Output the [X, Y] coordinate of the center of the cell containing the given text.  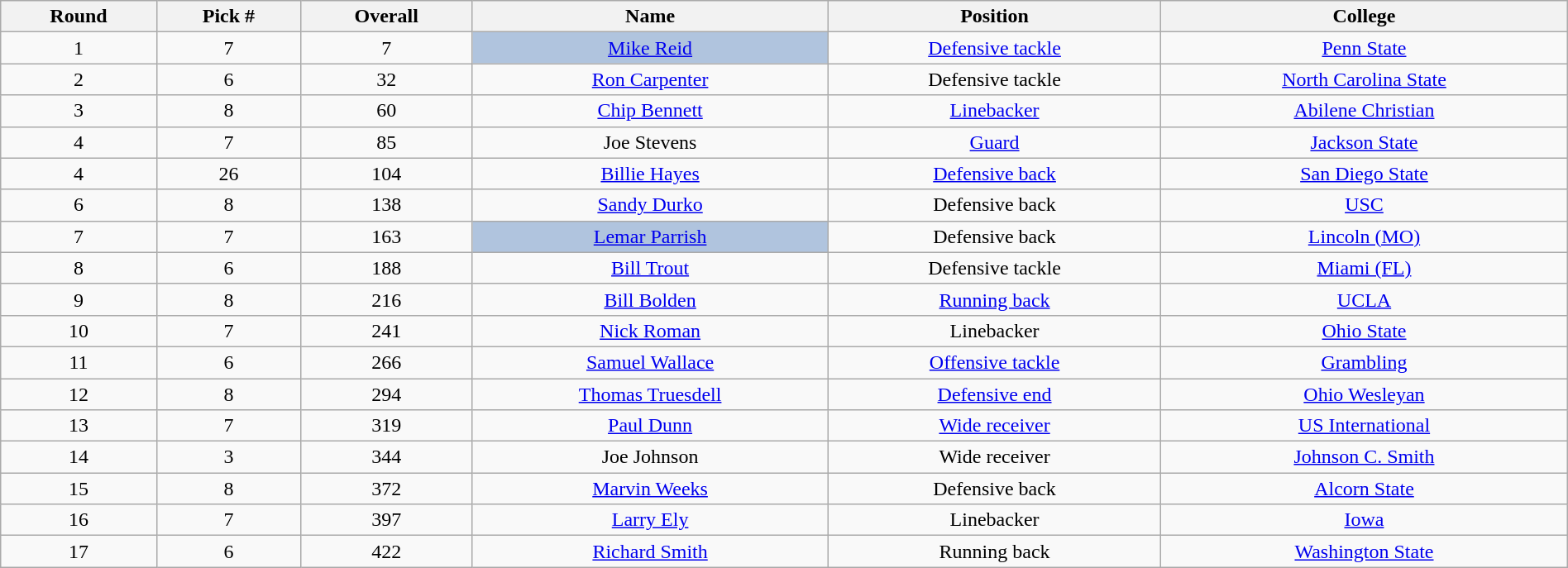
Johnson C. Smith [1365, 457]
11 [79, 362]
Abilene Christian [1365, 111]
San Diego State [1365, 174]
241 [387, 331]
85 [387, 142]
College [1365, 17]
Offensive tackle [994, 362]
26 [228, 174]
Grambling [1365, 362]
13 [79, 426]
216 [387, 299]
Joe Stevens [650, 142]
USC [1365, 205]
266 [387, 362]
Samuel Wallace [650, 362]
32 [387, 79]
Ohio Wesleyan [1365, 394]
Bill Bolden [650, 299]
Miami (FL) [1365, 268]
138 [387, 205]
Name [650, 17]
Thomas Truesdell [650, 394]
10 [79, 331]
344 [387, 457]
Sandy Durko [650, 205]
372 [387, 489]
US International [1365, 426]
Ron Carpenter [650, 79]
397 [387, 520]
Pick # [228, 17]
Round [79, 17]
2 [79, 79]
North Carolina State [1365, 79]
UCLA [1365, 299]
Larry Ely [650, 520]
319 [387, 426]
Ohio State [1365, 331]
Marvin Weeks [650, 489]
Joe Johnson [650, 457]
60 [387, 111]
Richard Smith [650, 551]
9 [79, 299]
104 [387, 174]
Chip Bennett [650, 111]
Position [994, 17]
Overall [387, 17]
Jackson State [1365, 142]
Alcorn State [1365, 489]
Mike Reid [650, 48]
16 [79, 520]
12 [79, 394]
Nick Roman [650, 331]
Lemar Parrish [650, 236]
163 [387, 236]
188 [387, 268]
17 [79, 551]
1 [79, 48]
Guard [994, 142]
Paul Dunn [650, 426]
Defensive end [994, 394]
294 [387, 394]
14 [79, 457]
Lincoln (MO) [1365, 236]
Penn State [1365, 48]
422 [387, 551]
Iowa [1365, 520]
Washington State [1365, 551]
15 [79, 489]
Bill Trout [650, 268]
Billie Hayes [650, 174]
